Identify which cell holds the provided text, then report its (x, y) central coordinate. 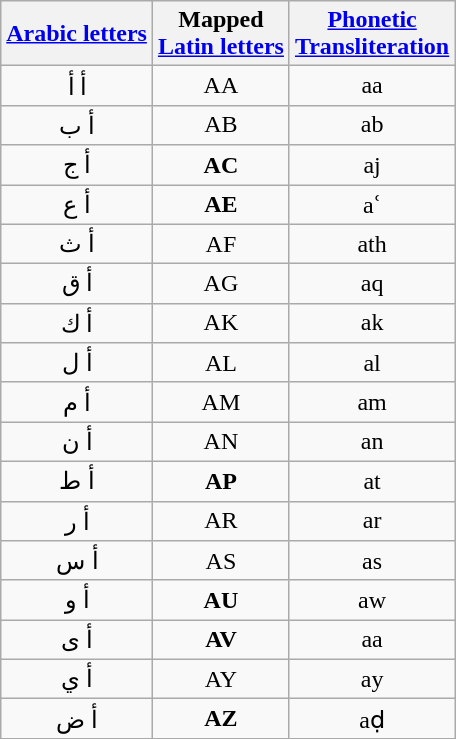
PhoneticTransliteration (372, 34)
AC (220, 165)
ay (372, 679)
aj (372, 165)
أ ق (77, 284)
AY (220, 679)
AL (220, 363)
أ و (77, 600)
أ س (77, 561)
أ أ (77, 86)
aw (372, 600)
al (372, 363)
aḍ (372, 719)
ak (372, 323)
AN (220, 442)
أ ى (77, 640)
AS (220, 561)
MappedLatin letters (220, 34)
أ ك (77, 323)
an (372, 442)
as (372, 561)
أ ث (77, 244)
at (372, 481)
AU (220, 600)
أ ع (77, 204)
AK (220, 323)
أ م (77, 402)
AB (220, 125)
أ ن (77, 442)
AA (220, 86)
AP (220, 481)
AE (220, 204)
aq (372, 284)
am (372, 402)
أ ج (77, 165)
AV (220, 640)
أ ط (77, 481)
ar (372, 521)
AG (220, 284)
أ ر (77, 521)
أ ل (77, 363)
ab (372, 125)
ath (372, 244)
AF (220, 244)
aʿ (372, 204)
AR (220, 521)
أ ب (77, 125)
AZ (220, 719)
Arabic letters (77, 34)
أ ي (77, 679)
AM (220, 402)
أ ض (77, 719)
